Pinpoint the cell where the given text exists, returning its (X, Y) midpoint coordinate. 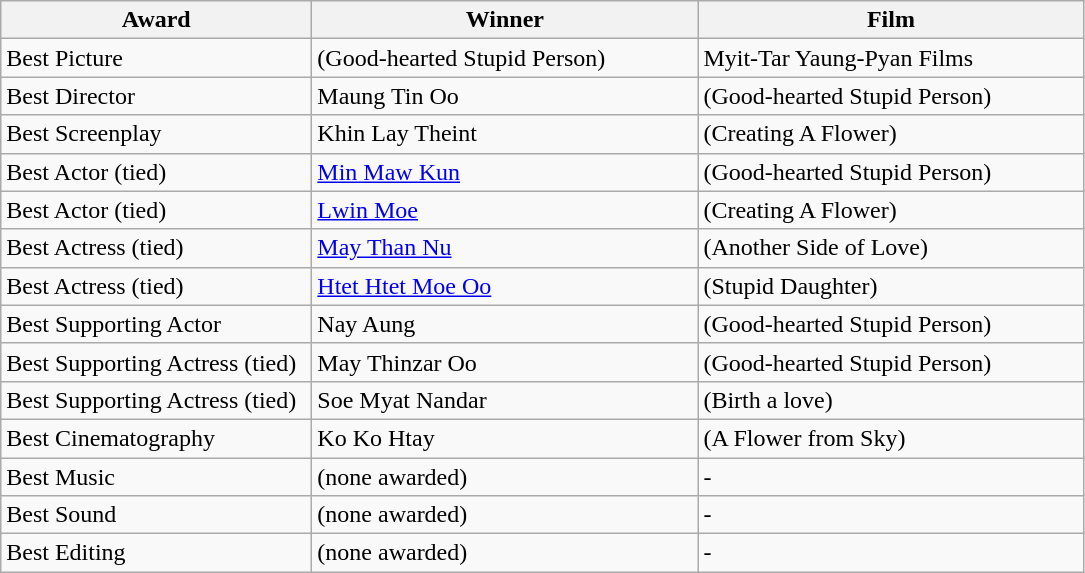
Winner (505, 20)
Khin Lay Theint (505, 134)
(Another Side of Love) (891, 248)
Best Director (156, 96)
Award (156, 20)
Htet Htet Moe Oo (505, 286)
Ko Ko Htay (505, 438)
Best Cinematography (156, 438)
May Thinzar Oo (505, 362)
Best Editing (156, 553)
Best Screenplay (156, 134)
Maung Tin Oo (505, 96)
Min Maw Kun (505, 172)
Film (891, 20)
Myit-Tar Yaung-Pyan Films (891, 58)
Best Sound (156, 515)
(A Flower from Sky) (891, 438)
Lwin Moe (505, 210)
Best Supporting Actor (156, 324)
(Stupid Daughter) (891, 286)
May Than Nu (505, 248)
Best Music (156, 477)
Best Picture (156, 58)
Soe Myat Nandar (505, 400)
(Birth a love) (891, 400)
Nay Aung (505, 324)
